Identify which cell holds the provided text, then report its [X, Y] central coordinate. 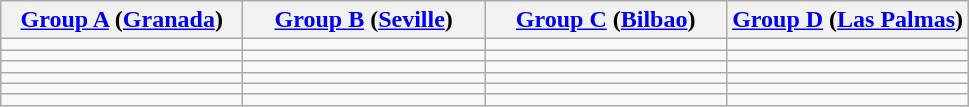
Group A (Granada) [122, 20]
Group B (Seville) [364, 20]
Group D (Las Palmas) [848, 20]
Group C (Bilbao) [606, 20]
